Provide the [X, Y] coordinate of the cell's center where the given text is located.  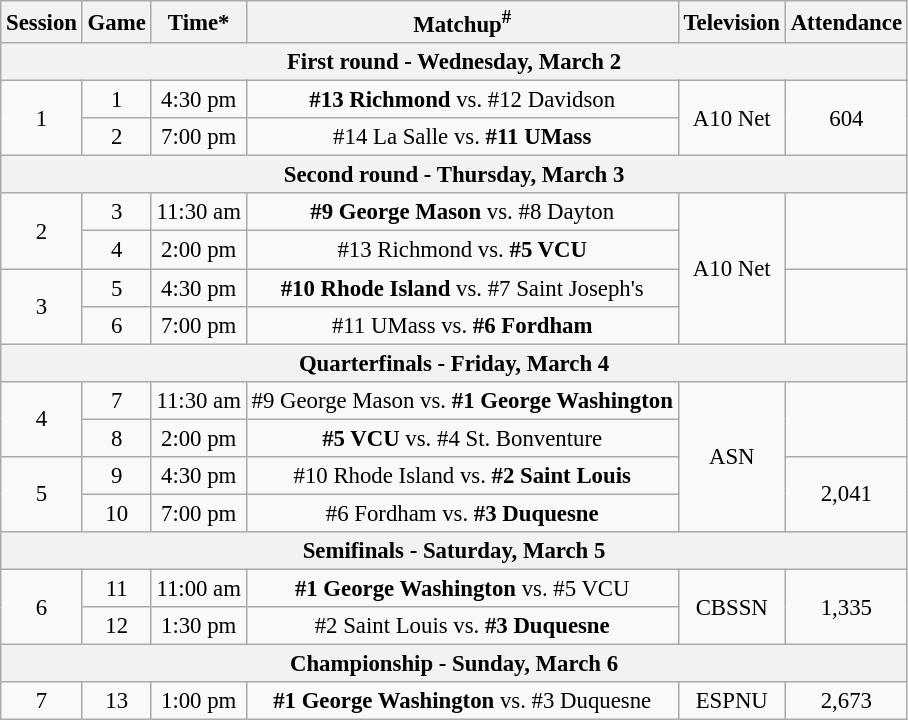
Session [42, 22]
#9 George Mason vs. #8 Dayton [462, 213]
1:00 pm [198, 701]
1:30 pm [198, 626]
12 [116, 626]
#11 UMass vs. #6 Fordham [462, 325]
11:00 am [198, 588]
2,041 [846, 494]
2,673 [846, 701]
Attendance [846, 22]
#10 Rhode Island vs. #7 Saint Joseph's [462, 288]
First round - Wednesday, March 2 [454, 62]
1,335 [846, 606]
604 [846, 118]
9 [116, 476]
#13 Richmond vs. #5 VCU [462, 250]
#5 VCU vs. #4 St. Bonventure [462, 438]
ASN [732, 456]
8 [116, 438]
Championship - Sunday, March 6 [454, 664]
#1 George Washington vs. #3 Duquesne [462, 701]
#10 Rhode Island vs. #2 Saint Louis [462, 476]
#9 George Mason vs. #1 George Washington [462, 400]
#2 Saint Louis vs. #3 Duquesne [462, 626]
Second round - Thursday, March 3 [454, 175]
Matchup# [462, 22]
#1 George Washington vs. #5 VCU [462, 588]
Time* [198, 22]
#14 La Salle vs. #11 UMass [462, 137]
10 [116, 513]
Semifinals - Saturday, March 5 [454, 551]
ESPNU [732, 701]
Quarterfinals - Friday, March 4 [454, 363]
#13 Richmond vs. #12 Davidson [462, 100]
Television [732, 22]
11 [116, 588]
13 [116, 701]
Game [116, 22]
CBSSN [732, 606]
#6 Fordham vs. #3 Duquesne [462, 513]
